Locate the cell with the specified text and output its [x, y] center coordinate. 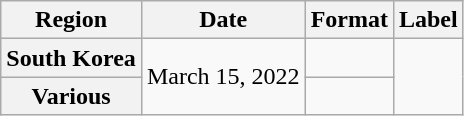
March 15, 2022 [223, 77]
Region [72, 20]
Label [428, 20]
Format [349, 20]
South Korea [72, 58]
Date [223, 20]
Various [72, 96]
